Pinpoint the cell where the given text exists, returning its (X, Y) midpoint coordinate. 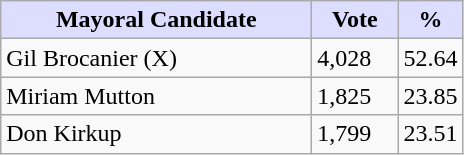
% (430, 20)
Vote (355, 20)
Mayoral Candidate (156, 20)
4,028 (355, 58)
23.51 (430, 134)
23.85 (430, 96)
52.64 (430, 58)
Miriam Mutton (156, 96)
1,825 (355, 96)
Gil Brocanier (X) (156, 58)
1,799 (355, 134)
Don Kirkup (156, 134)
